Identify which cell holds the provided text, then report its [X, Y] central coordinate. 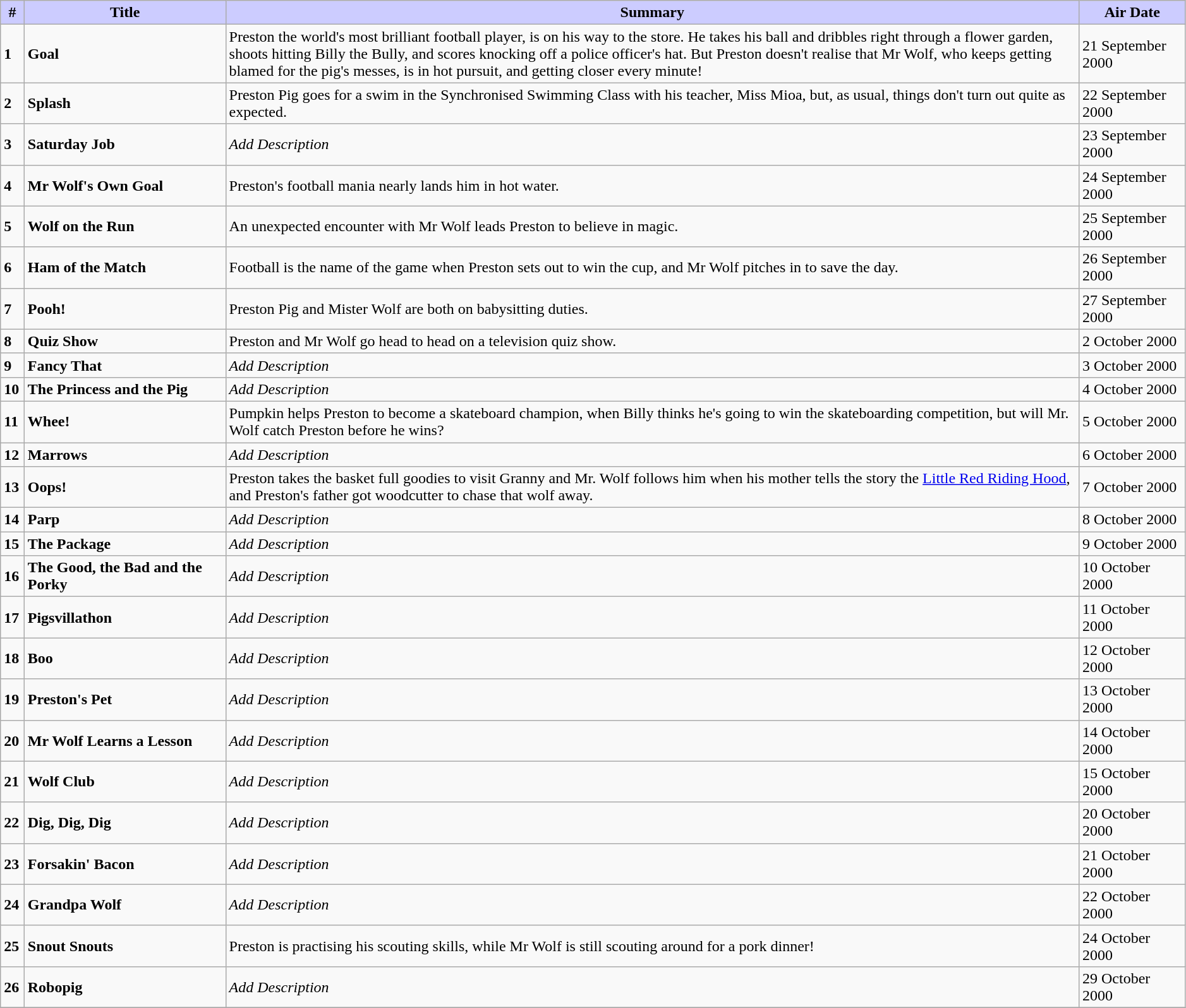
Pooh! [125, 308]
11 October 2000 [1132, 618]
24 [13, 904]
Saturday Job [125, 144]
Preston and Mr Wolf go head to head on a television quiz show. [652, 341]
Dig, Dig, Dig [125, 822]
Goal [125, 54]
27 September 2000 [1132, 308]
26 [13, 987]
22 September 2000 [1132, 104]
Ham of the Match [125, 268]
20 October 2000 [1132, 822]
3 [13, 144]
Snout Snouts [125, 946]
Air Date [1132, 13]
8 October 2000 [1132, 520]
Forsakin' Bacon [125, 864]
Preston's football mania nearly lands him in hot water. [652, 186]
23 September 2000 [1132, 144]
Preston is practising his scouting skills, while Mr Wolf is still scouting around for a pork dinner! [652, 946]
Quiz Show [125, 341]
5 October 2000 [1132, 422]
Title [125, 13]
Grandpa Wolf [125, 904]
26 September 2000 [1132, 268]
4 [13, 186]
15 October 2000 [1132, 782]
13 October 2000 [1132, 700]
17 [13, 618]
An unexpected encounter with Mr Wolf leads Preston to believe in magic. [652, 226]
Fancy That [125, 365]
19 [13, 700]
Splash [125, 104]
Whee! [125, 422]
Boo [125, 658]
Preston's Pet [125, 700]
Pigsvillathon [125, 618]
10 October 2000 [1132, 576]
Mr Wolf Learns a Lesson [125, 740]
# [13, 13]
22 October 2000 [1132, 904]
6 [13, 268]
13 [13, 488]
7 October 2000 [1132, 488]
22 [13, 822]
15 [13, 544]
10 [13, 389]
Wolf Club [125, 782]
21 September 2000 [1132, 54]
23 [13, 864]
Mr Wolf's Own Goal [125, 186]
Summary [652, 13]
1 [13, 54]
Football is the name of the game when Preston sets out to win the cup, and Mr Wolf pitches in to save the day. [652, 268]
24 September 2000 [1132, 186]
14 [13, 520]
Parp [125, 520]
Robopig [125, 987]
The Good, the Bad and the Porky [125, 576]
29 October 2000 [1132, 987]
5 [13, 226]
21 [13, 782]
4 October 2000 [1132, 389]
12 October 2000 [1132, 658]
6 October 2000 [1132, 454]
21 October 2000 [1132, 864]
20 [13, 740]
The Princess and the Pig [125, 389]
8 [13, 341]
14 October 2000 [1132, 740]
2 [13, 104]
25 [13, 946]
Preston Pig goes for a swim in the Synchronised Swimming Class with his teacher, Miss Mioa, but, as usual, things don't turn out quite as expected. [652, 104]
11 [13, 422]
24 October 2000 [1132, 946]
2 October 2000 [1132, 341]
12 [13, 454]
7 [13, 308]
Preston Pig and Mister Wolf are both on babysitting duties. [652, 308]
18 [13, 658]
25 September 2000 [1132, 226]
16 [13, 576]
The Package [125, 544]
3 October 2000 [1132, 365]
Wolf on the Run [125, 226]
Oops! [125, 488]
9 October 2000 [1132, 544]
9 [13, 365]
Marrows [125, 454]
